From the cell containing the given text, extract its center point as [x, y] coordinate. 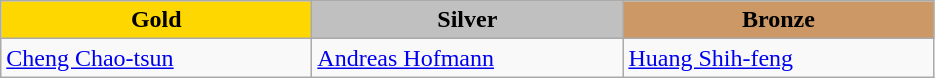
Cheng Chao-tsun [156, 58]
Huang Shih-feng [778, 58]
Andreas Hofmann [468, 58]
Gold [156, 20]
Silver [468, 20]
Bronze [778, 20]
